Return the (x, y) coordinate for the center point of the cell that contains the specified text.  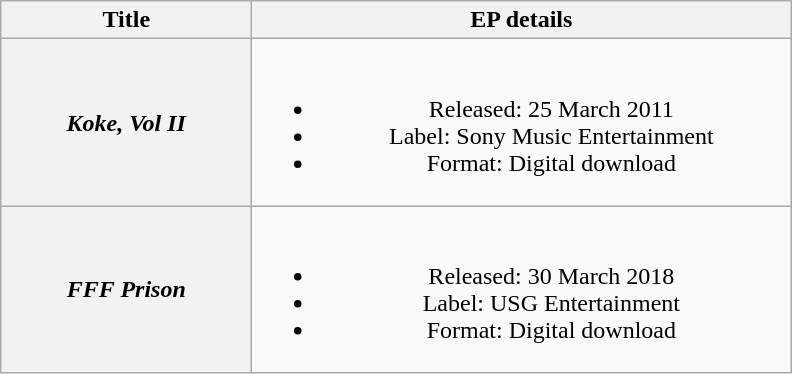
EP details (522, 20)
Koke, Vol II (126, 122)
Released: 25 March 2011Label: Sony Music EntertainmentFormat: Digital download (522, 122)
Title (126, 20)
FFF Prison (126, 290)
Released: 30 March 2018Label: USG EntertainmentFormat: Digital download (522, 290)
